Detect which cell encompasses the target text, then output its [X, Y] center coordinate. 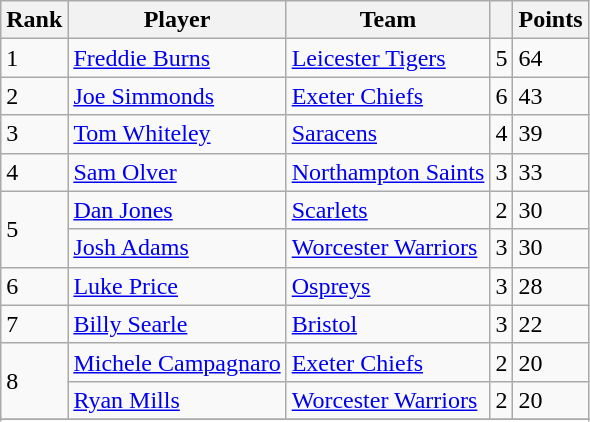
8 [34, 381]
Points [550, 20]
Northampton Saints [388, 172]
Ospreys [388, 286]
43 [550, 96]
Ryan Mills [177, 400]
Scarlets [388, 210]
7 [34, 324]
39 [550, 134]
33 [550, 172]
1 [34, 58]
22 [550, 324]
28 [550, 286]
Tom Whiteley [177, 134]
Joe Simmonds [177, 96]
Saracens [388, 134]
64 [550, 58]
Dan Jones [177, 210]
Rank [34, 20]
Freddie Burns [177, 58]
Michele Campagnaro [177, 362]
Leicester Tigers [388, 58]
Sam Olver [177, 172]
Team [388, 20]
Billy Searle [177, 324]
Luke Price [177, 286]
Josh Adams [177, 248]
Player [177, 20]
Bristol [388, 324]
